Extract the (X, Y) coordinate from the center of the cell holding the provided text.  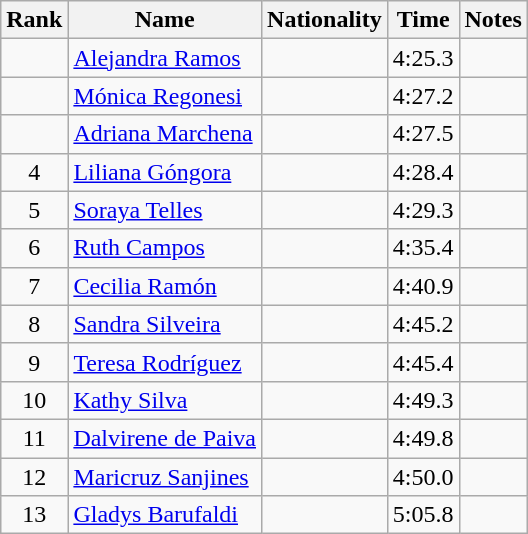
Kathy Silva (165, 400)
4:49.8 (423, 438)
4:50.0 (423, 477)
Rank (34, 20)
10 (34, 400)
8 (34, 324)
5 (34, 210)
9 (34, 362)
12 (34, 477)
Name (165, 20)
Notes (493, 20)
4:28.4 (423, 172)
11 (34, 438)
Nationality (325, 20)
Sandra Silveira (165, 324)
Teresa Rodríguez (165, 362)
Ruth Campos (165, 248)
4:29.3 (423, 210)
4:27.2 (423, 96)
Cecilia Ramón (165, 286)
4:49.3 (423, 400)
4:40.9 (423, 286)
6 (34, 248)
Maricruz Sanjines (165, 477)
Mónica Regonesi (165, 96)
5:05.8 (423, 515)
7 (34, 286)
Liliana Góngora (165, 172)
Soraya Telles (165, 210)
Time (423, 20)
4:35.4 (423, 248)
4:45.4 (423, 362)
Adriana Marchena (165, 134)
Gladys Barufaldi (165, 515)
4:25.3 (423, 58)
Dalvirene de Paiva (165, 438)
13 (34, 515)
4 (34, 172)
4:27.5 (423, 134)
4:45.2 (423, 324)
Alejandra Ramos (165, 58)
